Scan for the cell matching the given text and deliver its (X, Y) coordinate at center. 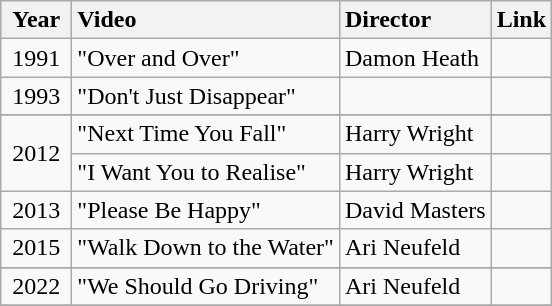
Video (206, 20)
"Over and Over" (206, 58)
"I Want You to Realise" (206, 172)
2015 (36, 248)
2013 (36, 210)
1993 (36, 96)
1991 (36, 58)
Link (521, 20)
"We Should Go Driving" (206, 286)
David Masters (415, 210)
Director (415, 20)
Year (36, 20)
2012 (36, 153)
"Please Be Happy" (206, 210)
"Next Time You Fall" (206, 134)
Damon Heath (415, 58)
"Don't Just Disappear" (206, 96)
"Walk Down to the Water" (206, 248)
2022 (36, 286)
